Return the (x, y) coordinate for the center point of the cell that contains the specified text.  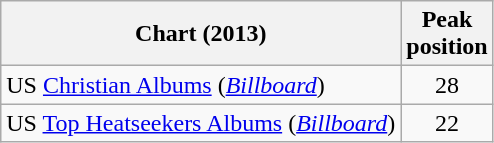
Peakposition (447, 34)
22 (447, 123)
US Top Heatseekers Albums (Billboard) (201, 123)
Chart (2013) (201, 34)
28 (447, 85)
US Christian Albums (Billboard) (201, 85)
